Output the [x, y] coordinate of the center of the cell containing the given text.  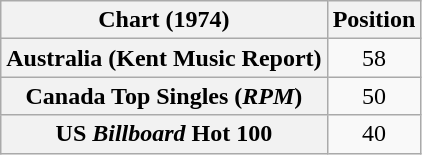
Position [374, 20]
Canada Top Singles (RPM) [164, 96]
58 [374, 58]
US Billboard Hot 100 [164, 134]
40 [374, 134]
Australia (Kent Music Report) [164, 58]
Chart (1974) [164, 20]
50 [374, 96]
